Determine the (X, Y) coordinate at the center of the cell enclosing the given text.  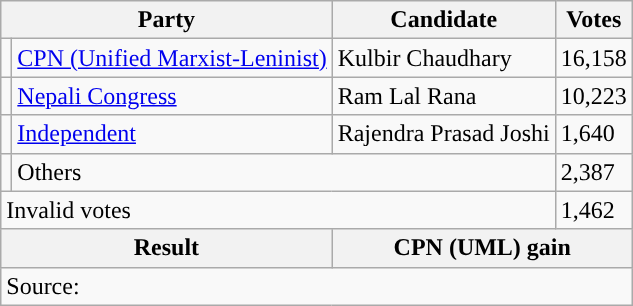
16,158 (594, 58)
Votes (594, 20)
10,223 (594, 96)
Others (284, 172)
2,387 (594, 172)
Invalid votes (278, 210)
Kulbir Chaudhary (444, 58)
Candidate (444, 20)
Rajendra Prasad Joshi (444, 134)
1,462 (594, 210)
Independent (172, 134)
Ram Lal Rana (444, 96)
Party (166, 20)
Source: (317, 286)
CPN (Unified Marxist-Leninist) (172, 58)
CPN (UML) gain (482, 248)
Nepali Congress (172, 96)
Result (166, 248)
1,640 (594, 134)
